Output the (x, y) coordinate of the center of the cell containing the given text.  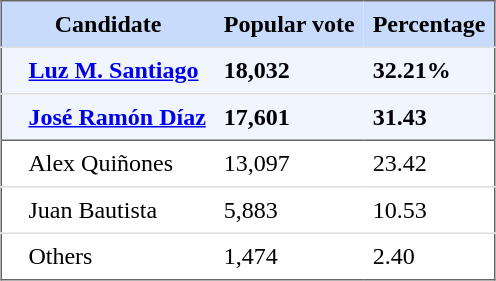
Alex Quiñones (116, 163)
23.42 (430, 163)
Juan Bautista (116, 210)
31.43 (430, 117)
17,601 (290, 117)
1,474 (290, 256)
2.40 (430, 256)
Percentage (430, 24)
Candidate (108, 24)
Others (116, 256)
5,883 (290, 210)
Luz M. Santiago (116, 70)
32.21% (430, 70)
José Ramón Díaz (116, 117)
Popular vote (290, 24)
18,032 (290, 70)
13,097 (290, 163)
10.53 (430, 210)
